Return [x, y] of the center of cell containing provided text 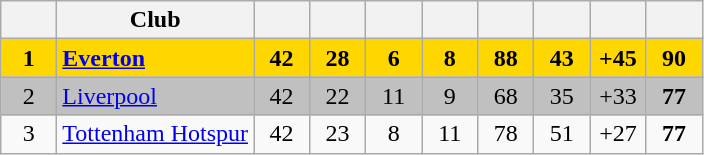
22 [338, 96]
3 [29, 134]
Everton [156, 58]
Liverpool [156, 96]
9 [450, 96]
68 [506, 96]
+45 [618, 58]
35 [562, 96]
1 [29, 58]
51 [562, 134]
43 [562, 58]
88 [506, 58]
6 [394, 58]
2 [29, 96]
28 [338, 58]
90 [674, 58]
+33 [618, 96]
Tottenham Hotspur [156, 134]
+27 [618, 134]
Club [156, 20]
78 [506, 134]
23 [338, 134]
